Return the (x, y) coordinate for the center point of the cell that contains the specified text.  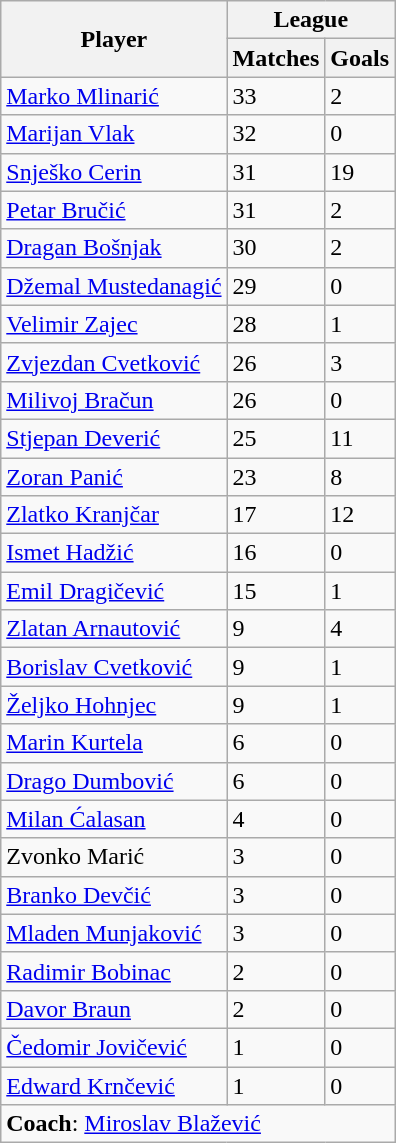
Zoran Panić (114, 477)
Branko Devčić (114, 895)
32 (276, 134)
Drago Dumbović (114, 781)
15 (276, 591)
28 (276, 324)
Zvjezdan Cvetković (114, 362)
29 (276, 286)
Mladen Munjaković (114, 933)
Borislav Cvetković (114, 667)
Stjepan Deverić (114, 438)
Emil Dragičević (114, 591)
Marko Mlinarić (114, 96)
12 (360, 515)
16 (276, 553)
Velimir Zajec (114, 324)
Dragan Bošnjak (114, 248)
19 (360, 172)
Marin Kurtela (114, 743)
Zvonko Marić (114, 857)
17 (276, 515)
Ismet Hadžić (114, 553)
Davor Braun (114, 1009)
Petar Bručić (114, 210)
Radimir Bobinac (114, 971)
Milan Ćalasan (114, 819)
Matches (276, 58)
30 (276, 248)
Milivoj Bračun (114, 400)
23 (276, 477)
Čedomir Jovičević (114, 1047)
11 (360, 438)
Džemal Mustedanagić (114, 286)
Željko Hohnjec (114, 705)
Player (114, 39)
Zlatko Kranjčar (114, 515)
Edward Krnčević (114, 1085)
8 (360, 477)
Snješko Cerin (114, 172)
25 (276, 438)
Marijan Vlak (114, 134)
League (310, 20)
Goals (360, 58)
Zlatan Arnautović (114, 629)
Coach: Miroslav Blažević (198, 1124)
33 (276, 96)
